Capture the cell that displays the provided text and extract its (x, y) central coordinate. 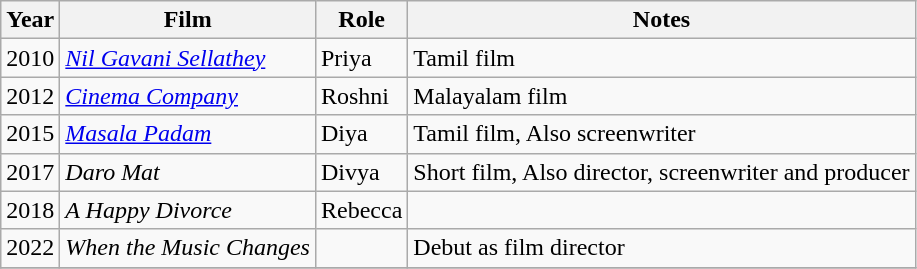
Cinema Company (188, 96)
Tamil film (662, 58)
Priya (361, 58)
2012 (30, 96)
Notes (662, 20)
Year (30, 20)
Daro Mat (188, 172)
Role (361, 20)
2010 (30, 58)
2017 (30, 172)
Film (188, 20)
Diya (361, 134)
Divya (361, 172)
Malayalam film (662, 96)
2018 (30, 210)
Roshni (361, 96)
Masala Padam (188, 134)
Rebecca (361, 210)
Short film, Also director, screenwriter and producer (662, 172)
2022 (30, 248)
Debut as film director (662, 248)
Nil Gavani Sellathey (188, 58)
Tamil film, Also screenwriter (662, 134)
2015 (30, 134)
A Happy Divorce (188, 210)
When the Music Changes (188, 248)
